Return (x, y) of the center of cell containing provided text 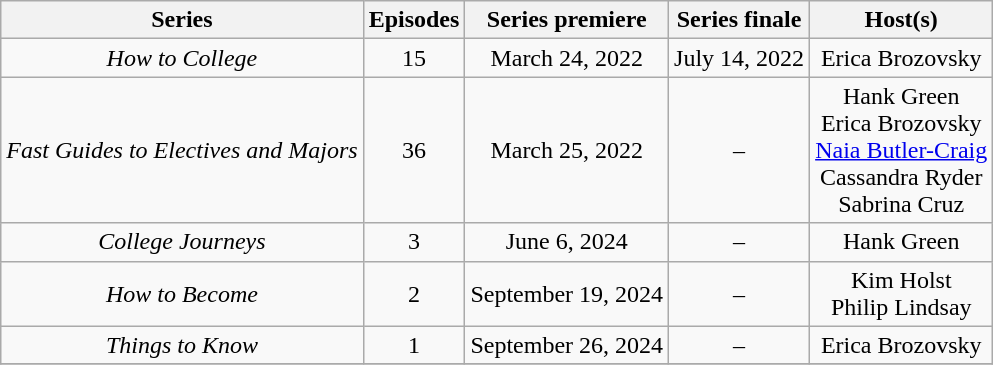
3 (414, 242)
September 26, 2024 (567, 345)
Host(s) (902, 20)
Fast Guides to Electives and Majors (182, 150)
Hank GreenErica BrozovskyNaia Butler-CraigCassandra RyderSabrina Cruz (902, 150)
September 19, 2024 (567, 294)
Episodes (414, 20)
Series (182, 20)
July 14, 2022 (740, 58)
How to College (182, 58)
March 24, 2022 (567, 58)
College Journeys (182, 242)
Series finale (740, 20)
June 6, 2024 (567, 242)
Series premiere (567, 20)
Kim HolstPhilip Lindsay (902, 294)
March 25, 2022 (567, 150)
Hank Green (902, 242)
1 (414, 345)
36 (414, 150)
How to Become (182, 294)
Things to Know (182, 345)
15 (414, 58)
2 (414, 294)
